Pinpoint the cell where the given text exists, returning its (X, Y) midpoint coordinate. 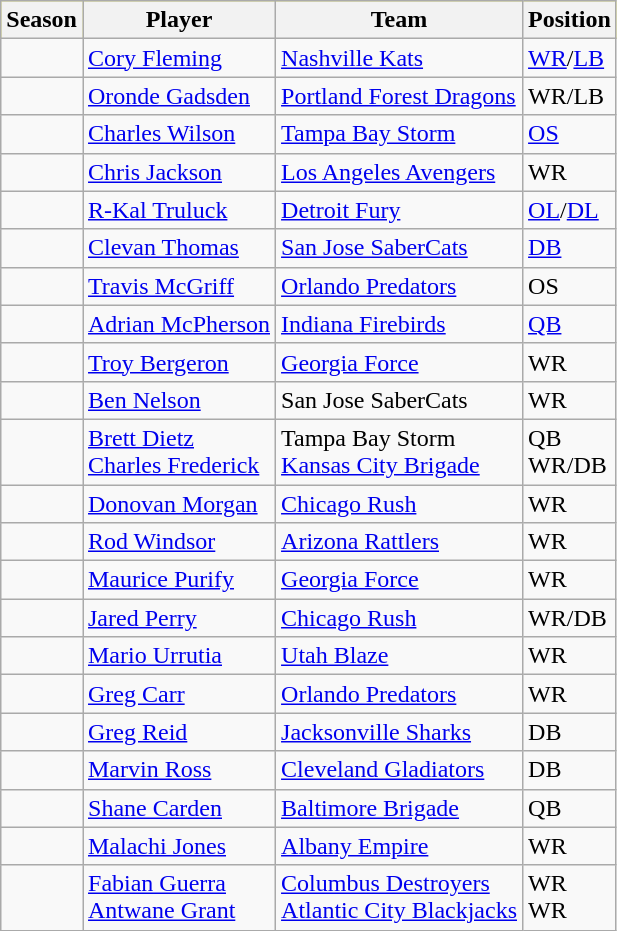
Tampa Bay Storm (400, 134)
QB WR/DB (570, 452)
Greg Reid (178, 732)
Los Angeles Avengers (400, 172)
Brett DietzCharles Frederick (178, 452)
Greg Carr (178, 694)
Arizona Rattlers (400, 542)
Oronde Gadsden (178, 96)
WR WR (570, 898)
Position (570, 20)
Jared Perry (178, 618)
Albany Empire (400, 846)
Cleveland Gladiators (400, 770)
Maurice Purify (178, 580)
Travis McGriff (178, 286)
Player (178, 20)
Mario Urrutia (178, 656)
Detroit Fury (400, 210)
Utah Blaze (400, 656)
Team (400, 20)
Marvin Ross (178, 770)
OL/DL (570, 210)
R-Kal Truluck (178, 210)
Portland Forest Dragons (400, 96)
Nashville Kats (400, 58)
Donovan Morgan (178, 503)
Indiana Firebirds (400, 324)
Ben Nelson (178, 400)
Rod Windsor (178, 542)
Columbus DestroyersAtlantic City Blackjacks (400, 898)
Baltimore Brigade (400, 808)
Clevan Thomas (178, 248)
Jacksonville Sharks (400, 732)
Cory Fleming (178, 58)
Charles Wilson (178, 134)
Tampa Bay StormKansas City Brigade (400, 452)
Adrian McPherson (178, 324)
Chris Jackson (178, 172)
Troy Bergeron (178, 362)
Shane Carden (178, 808)
Fabian GuerraAntwane Grant (178, 898)
WR/DB (570, 618)
Malachi Jones (178, 846)
Season (42, 20)
